For the text-containing cell, return its midpoint in [X, Y] coordinate format. 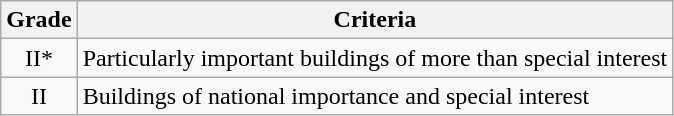
Particularly important buildings of more than special interest [375, 58]
Buildings of national importance and special interest [375, 96]
Grade [39, 20]
II [39, 96]
II* [39, 58]
Criteria [375, 20]
